Return the (x, y) coordinate for the center point of the cell that contains the specified text.  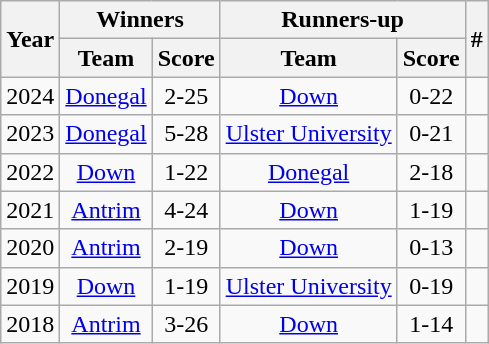
2-18 (431, 172)
2024 (30, 96)
2022 (30, 172)
2-25 (186, 96)
0-22 (431, 96)
# (476, 39)
0-19 (431, 286)
2-19 (186, 248)
Runners-up (342, 20)
0-13 (431, 248)
2019 (30, 286)
2021 (30, 210)
1-14 (431, 324)
2020 (30, 248)
1-22 (186, 172)
4-24 (186, 210)
5-28 (186, 134)
0-21 (431, 134)
Year (30, 39)
2018 (30, 324)
3-26 (186, 324)
2023 (30, 134)
Winners (140, 20)
